Return the [x, y] coordinate for the center point of the cell that contains the specified text.  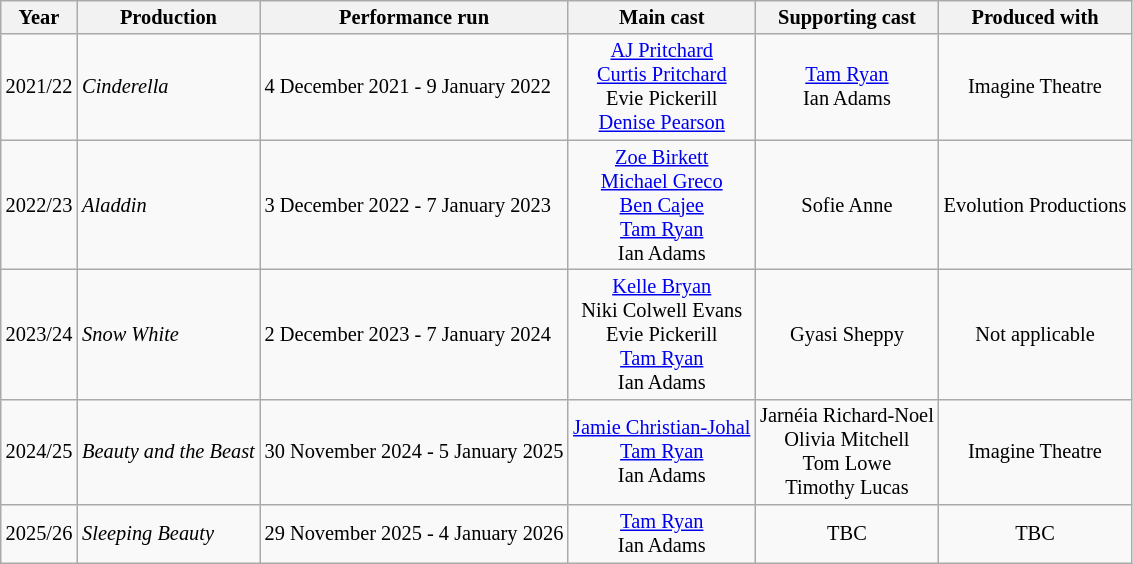
4 December 2021 - 9 January 2022 [414, 87]
2023/24 [39, 334]
Main cast [662, 17]
Sofie Anne [846, 205]
Snow White [168, 334]
Production [168, 17]
Zoe BirkettMichael GrecoBen CajeeTam RyanIan Adams [662, 205]
Not applicable [1036, 334]
Kelle BryanNiki Colwell EvansEvie PickerillTam RyanIan Adams [662, 334]
Gyasi Sheppy [846, 334]
Sleeping Beauty [168, 534]
3 December 2022 - 7 January 2023 [414, 205]
Aladdin [168, 205]
29 November 2025 - 4 January 2026 [414, 534]
Evolution Productions [1036, 205]
2021/22 [39, 87]
Cinderella [168, 87]
Jamie Christian-JohalTam RyanIan Adams [662, 452]
Produced with [1036, 17]
Jarnéia Richard-NoelOlivia MitchellTom LoweTimothy Lucas [846, 452]
Performance run [414, 17]
AJ PritchardCurtis PritchardEvie PickerillDenise Pearson [662, 87]
2025/26 [39, 534]
30 November 2024 - 5 January 2025 [414, 452]
2022/23 [39, 205]
2 December 2023 - 7 January 2024 [414, 334]
Supporting cast [846, 17]
2024/25 [39, 452]
Year [39, 17]
Beauty and the Beast [168, 452]
